Capture the cell that displays the provided text and extract its (X, Y) central coordinate. 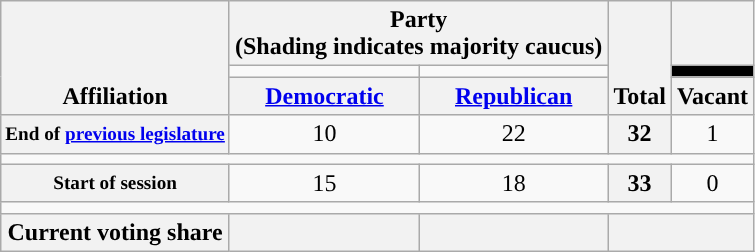
Party (Shading indicates majority caucus) (418, 34)
1 (712, 134)
Democratic (324, 96)
Republican (514, 96)
0 (712, 183)
32 (640, 134)
Total (640, 58)
15 (324, 183)
Affiliation (116, 58)
18 (514, 183)
10 (324, 134)
Start of session (116, 183)
Vacant (712, 96)
33 (640, 183)
End of previous legislature (116, 134)
22 (514, 134)
Current voting share (116, 232)
